Detect which cell encompasses the target text, then output its [x, y] center coordinate. 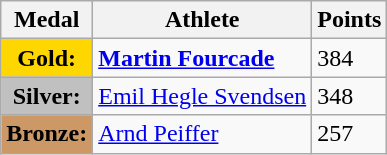
Gold: [47, 58]
Martin Fourcade [202, 58]
Points [350, 20]
348 [350, 96]
Silver: [47, 96]
384 [350, 58]
Bronze: [47, 134]
257 [350, 134]
Emil Hegle Svendsen [202, 96]
Medal [47, 20]
Arnd Peiffer [202, 134]
Athlete [202, 20]
